Output the (X, Y) coordinate of the center of the cell containing the given text.  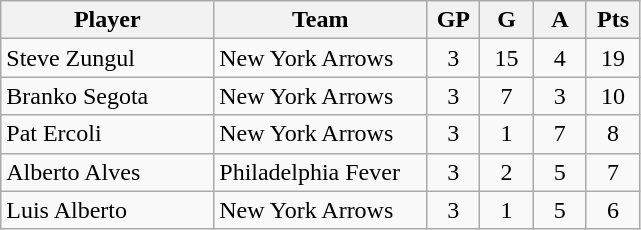
Pts (612, 20)
Team (320, 20)
Branko Segota (108, 96)
Luis Alberto (108, 210)
19 (612, 58)
Philadelphia Fever (320, 172)
15 (506, 58)
Steve Zungul (108, 58)
4 (560, 58)
Pat Ercoli (108, 134)
10 (612, 96)
8 (612, 134)
6 (612, 210)
Alberto Alves (108, 172)
A (560, 20)
G (506, 20)
Player (108, 20)
2 (506, 172)
GP (454, 20)
